Find where the given text appears and provide that cell's center as [x, y] coordinate. 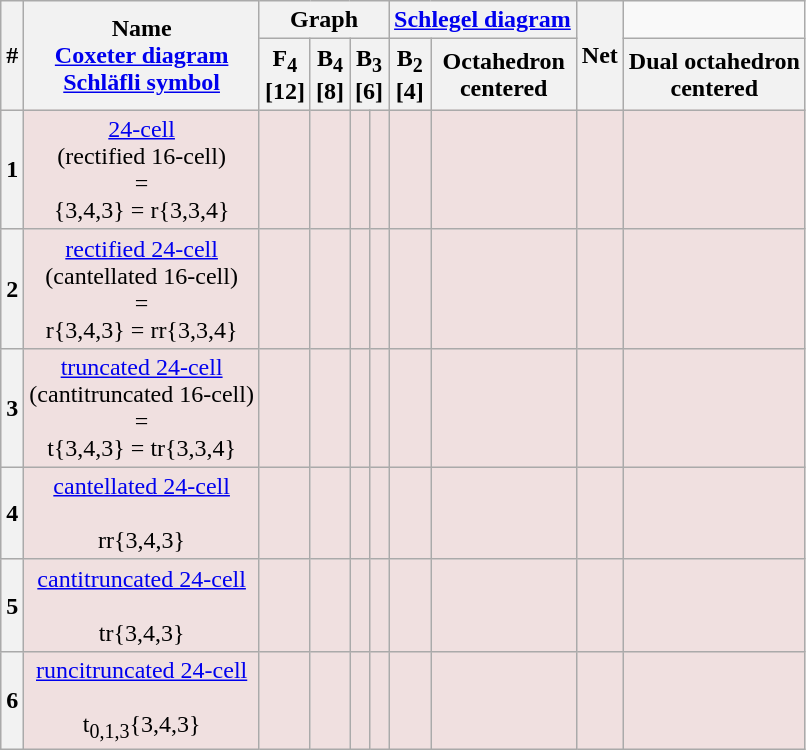
4 [12, 513]
Octahedroncentered [504, 74]
6 [12, 700]
1 [12, 170]
cantitruncated 24-celltr{3,4,3} [142, 605]
# [12, 56]
runcitruncated 24-cellt0,1,3{3,4,3} [142, 700]
Graph [324, 20]
F4[12] [284, 74]
B4[8] [330, 74]
5 [12, 605]
24-cell(rectified 16-cell) = {3,4,3} = r{3,3,4} [142, 170]
Net [600, 56]
B2[4] [410, 74]
2 [12, 288]
truncated 24-cell(cantitruncated 16-cell) = t{3,4,3} = tr{3,3,4} [142, 408]
3 [12, 408]
rectified 24-cell(cantellated 16-cell) = r{3,4,3} = rr{3,3,4} [142, 288]
cantellated 24-cellrr{3,4,3} [142, 513]
Schlegel diagram [483, 20]
B3[6] [370, 74]
NameCoxeter diagramSchläfli symbol [142, 56]
Dual octahedroncentered [714, 74]
